Locate the cell with the specified text and output its [x, y] center coordinate. 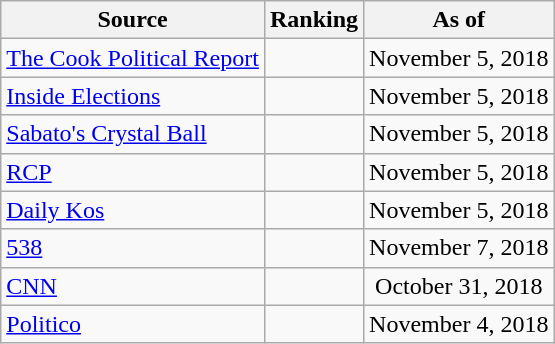
Daily Kos [133, 210]
CNN [133, 286]
November 7, 2018 [459, 248]
As of [459, 20]
Sabato's Crystal Ball [133, 134]
Source [133, 20]
November 4, 2018 [459, 324]
The Cook Political Report [133, 58]
538 [133, 248]
Ranking [314, 20]
Politico [133, 324]
RCP [133, 172]
October 31, 2018 [459, 286]
Inside Elections [133, 96]
